Extract the [x, y] coordinate from the center of the cell holding the provided text.  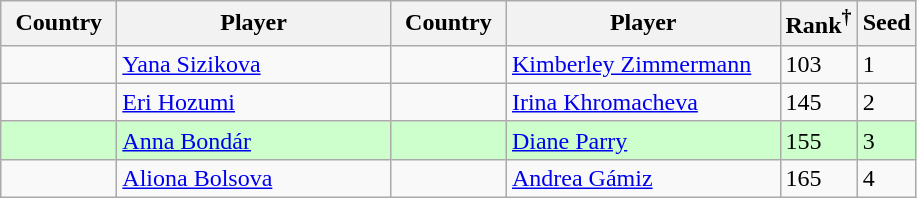
4 [886, 178]
Yana Sizikova [254, 64]
145 [818, 102]
Rank† [818, 24]
1 [886, 64]
Anna Bondár [254, 140]
Eri Hozumi [254, 102]
3 [886, 140]
Irina Khromacheva [643, 102]
2 [886, 102]
Aliona Bolsova [254, 178]
Andrea Gámiz [643, 178]
155 [818, 140]
Kimberley Zimmermann [643, 64]
Diane Parry [643, 140]
103 [818, 64]
165 [818, 178]
Seed [886, 24]
